Identify which cell holds the provided text, then report its (X, Y) central coordinate. 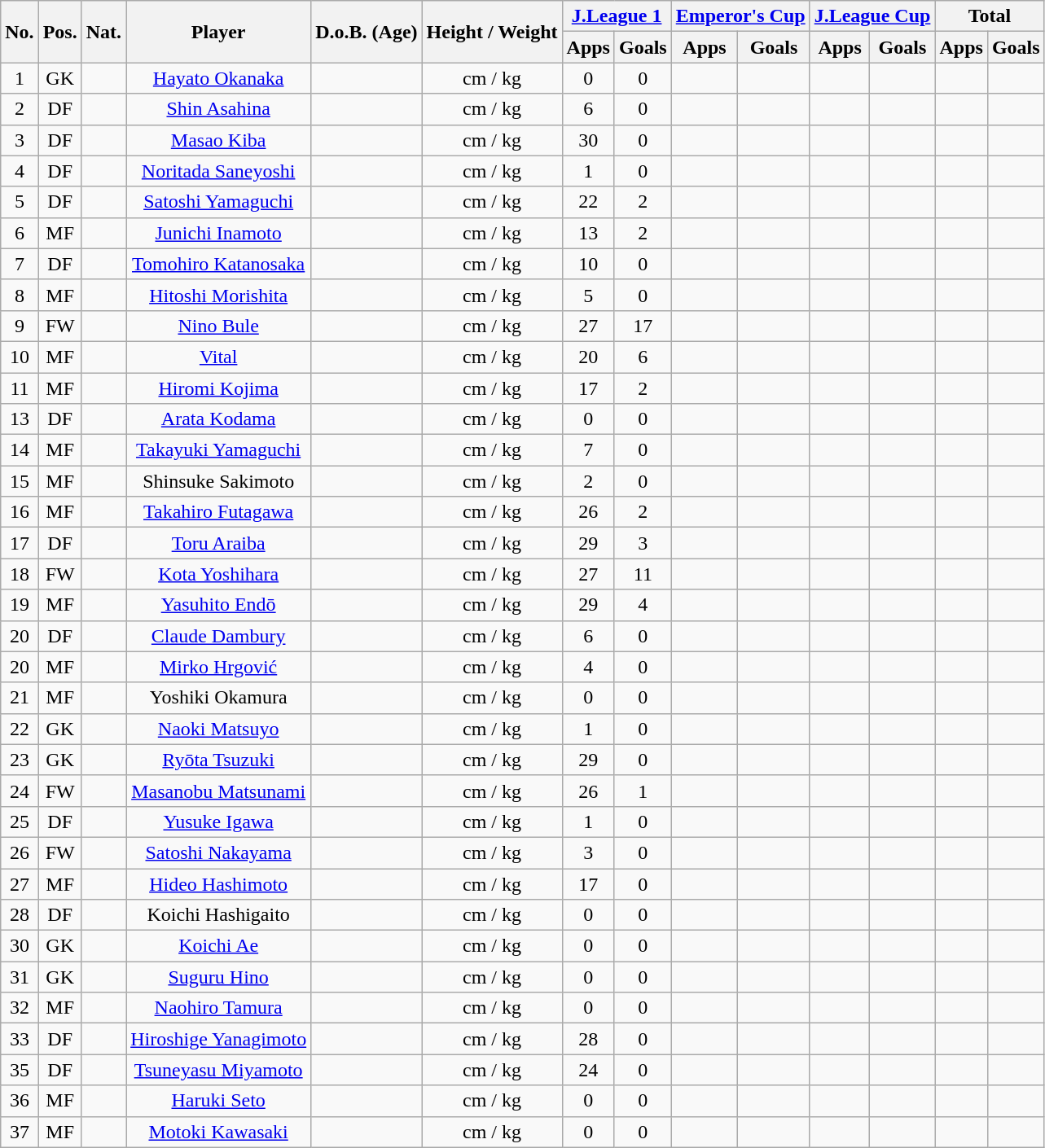
Satoshi Nakayama (218, 852)
Hayato Okanaka (218, 78)
Shinsuke Sakimoto (218, 481)
Hiroshige Yanagimoto (218, 1039)
Suguru Hino (218, 977)
Takayuki Yamaguchi (218, 450)
Nat. (103, 32)
J.League Cup (872, 16)
Hitoshi Morishita (218, 295)
J.League 1 (617, 16)
Naohiro Tamura (218, 1008)
21 (20, 698)
Claude Dambury (218, 636)
14 (20, 450)
Vital (218, 357)
15 (20, 481)
31 (20, 977)
Satoshi Yamaguchi (218, 202)
Pos. (60, 32)
No. (20, 32)
16 (20, 512)
9 (20, 326)
Ryōta Tsuzuki (218, 760)
Player (218, 32)
Nino Bule (218, 326)
Takahiro Futagawa (218, 512)
33 (20, 1039)
Arata Kodama (218, 419)
23 (20, 760)
Koichi Ae (218, 946)
Koichi Hashigaito (218, 915)
Haruki Seto (218, 1101)
37 (20, 1132)
Motoki Kawasaki (218, 1132)
18 (20, 574)
Junichi Inamoto (218, 233)
Hiromi Kojima (218, 388)
Tsuneyasu Miyamoto (218, 1070)
Mirko Hrgović (218, 667)
36 (20, 1101)
32 (20, 1008)
Total (990, 16)
Hideo Hashimoto (218, 883)
Naoki Matsuyo (218, 729)
25 (20, 822)
19 (20, 605)
Masanobu Matsunami (218, 791)
8 (20, 295)
Shin Asahina (218, 109)
Tomohiro Katanosaka (218, 264)
Yusuke Igawa (218, 822)
Height / Weight (492, 32)
Yasuhito Endō (218, 605)
Noritada Saneyoshi (218, 171)
35 (20, 1070)
Emperor's Cup (740, 16)
Masao Kiba (218, 140)
D.o.B. (Age) (367, 32)
Toru Araiba (218, 543)
Yoshiki Okamura (218, 698)
Kota Yoshihara (218, 574)
